Capture the cell that displays the provided text and extract its (X, Y) central coordinate. 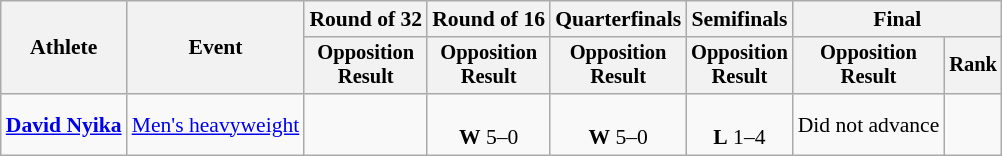
Men's heavyweight (216, 124)
Athlete (64, 48)
Quarterfinals (618, 19)
L 1–4 (740, 124)
Did not advance (869, 124)
Final (898, 19)
Event (216, 48)
David Nyika (64, 124)
Round of 16 (488, 19)
Round of 32 (366, 19)
Semifinals (740, 19)
Rank (973, 66)
